For the text-containing cell, return its midpoint in (x, y) coordinate format. 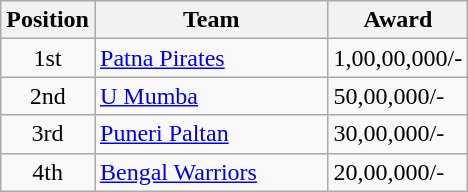
Position (48, 20)
2nd (48, 96)
1st (48, 58)
4th (48, 172)
U Mumba (210, 96)
3rd (48, 134)
30,00,000/- (398, 134)
1,00,00,000/- (398, 58)
Patna Pirates (210, 58)
50,00,000/- (398, 96)
Bengal Warriors (210, 172)
20,00,000/- (398, 172)
Award (398, 20)
Puneri Paltan (210, 134)
Team (210, 20)
